Identify which cell holds the provided text, then report its [x, y] central coordinate. 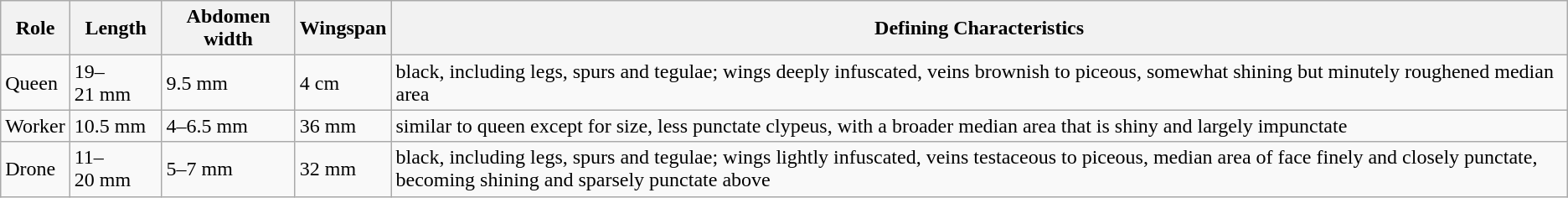
9.5 mm [228, 82]
4–6.5 mm [228, 126]
similar to queen except for size, less punctate clypeus, with a broader median area that is shiny and largely impunctate [979, 126]
32 mm [343, 169]
Drone [35, 169]
19–21 mm [116, 82]
Defining Characteristics [979, 29]
Wingspan [343, 29]
10.5 mm [116, 126]
Length [116, 29]
5–7 mm [228, 169]
11–20 mm [116, 169]
Queen [35, 82]
36 mm [343, 126]
Worker [35, 126]
Abdomen width [228, 29]
4 cm [343, 82]
black, including legs, spurs and tegulae; wings deeply infuscated, veins brownish to piceous, somewhat shining but minutely roughened median area [979, 82]
Role [35, 29]
